Provide the (X, Y) coordinate of the cell's center where the given text is located.  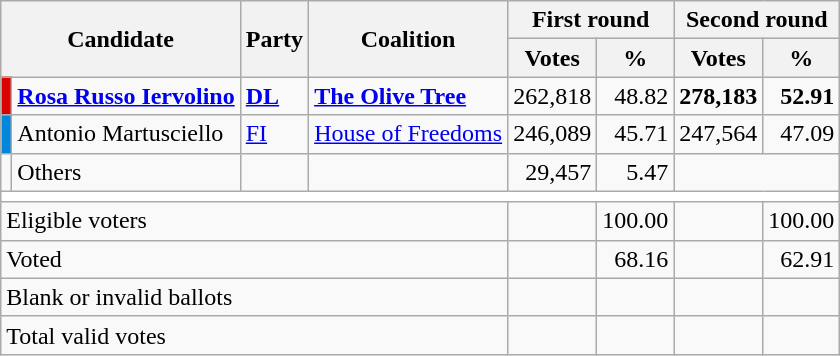
47.09 (802, 134)
45.71 (636, 134)
Candidate (120, 39)
247,564 (718, 134)
262,818 (552, 96)
52.91 (802, 96)
Voted (254, 259)
278,183 (718, 96)
Total valid votes (254, 335)
48.82 (636, 96)
Eligible voters (254, 221)
DL (274, 96)
62.91 (802, 259)
68.16 (636, 259)
House of Freedoms (408, 134)
29,457 (552, 172)
246,089 (552, 134)
Coalition (408, 39)
FI (274, 134)
The Olive Tree (408, 96)
First round (591, 20)
Blank or invalid ballots (254, 297)
Party (274, 39)
Second round (757, 20)
5.47 (636, 172)
Rosa Russo Iervolino (126, 96)
Others (126, 172)
Antonio Martusciello (126, 134)
